Locate the cell with the specified text and output its [X, Y] center coordinate. 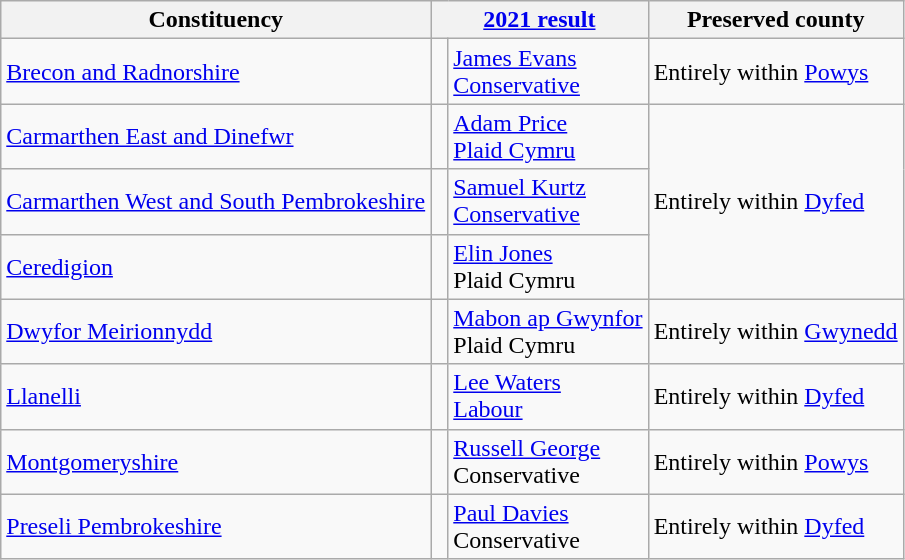
Brecon and Radnorshire [216, 72]
Lee Waters Labour [548, 396]
Llanelli [216, 396]
2021 result [540, 20]
Constituency [216, 20]
Elin Jones Plaid Cymru [548, 266]
Preserved county [776, 20]
Russell George Conservative [548, 462]
Samuel Kurtz Conservative [548, 202]
Carmarthen East and Dinefwr [216, 136]
Carmarthen West and South Pembrokeshire [216, 202]
Entirely within Gwynedd [776, 332]
James Evans Conservative [548, 72]
Adam Price Plaid Cymru [548, 136]
Mabon ap Gwynfor Plaid Cymru [548, 332]
Preseli Pembrokeshire [216, 526]
Paul Davies Conservative [548, 526]
Dwyfor Meirionnydd [216, 332]
Montgomeryshire [216, 462]
Ceredigion [216, 266]
